Output the (x, y) coordinate of the center of the cell containing the given text.  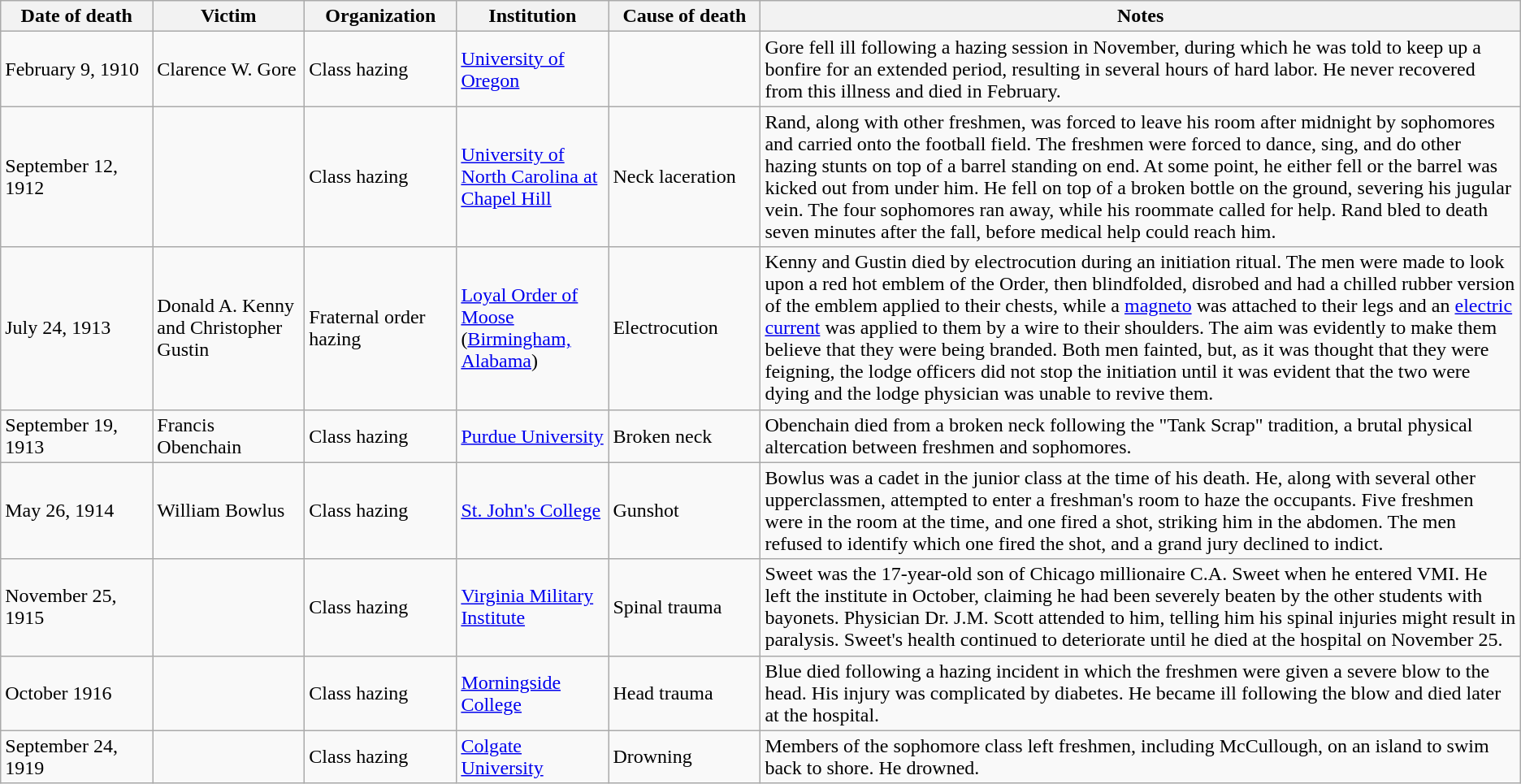
Date of death (76, 16)
Obenchain died from a broken neck following the "Tank Scrap" tradition, a brutal physical altercation between freshmen and sophomores. (1141, 435)
Notes (1141, 16)
Colgate University (533, 757)
September 12, 1912 (76, 177)
Broken neck (684, 435)
Donald A. Kenny and Christopher Gustin (229, 328)
Spinal trauma (684, 608)
Virginia Military Institute (533, 608)
Gunshot (684, 510)
Francis Obenchain (229, 435)
Drowning (684, 757)
September 19, 1913 (76, 435)
October 1916 (76, 693)
University of Oregon (533, 69)
Head trauma (684, 693)
Neck laceration (684, 177)
Clarence W. Gore (229, 69)
Purdue University (533, 435)
Morningside College (533, 693)
William Bowlus (229, 510)
Members of the sophomore class left freshmen, including McCullough, on an island to swim back to shore. He drowned. (1141, 757)
University of North Carolina at Chapel Hill (533, 177)
Victim (229, 16)
November 25, 1915 (76, 608)
Fraternal order hazing (380, 328)
Cause of death (684, 16)
Institution (533, 16)
September 24, 1919 (76, 757)
Organization (380, 16)
February 9, 1910 (76, 69)
May 26, 1914 (76, 510)
St. John's College (533, 510)
Loyal Order of Moose(Birmingham, Alabama) (533, 328)
July 24, 1913 (76, 328)
Electrocution (684, 328)
